Search for the cell housing the specified text and yield its [x, y] center coordinate. 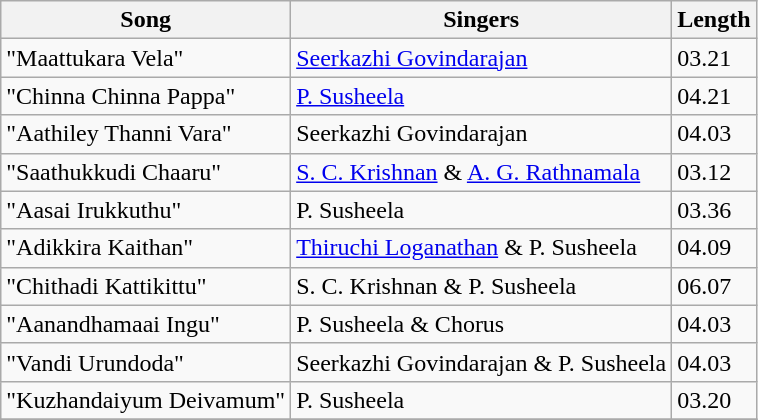
04.21 [714, 96]
S. C. Krishnan & P. Susheela [482, 286]
"Aanandhamaai Ingu" [146, 324]
Seerkazhi Govindarajan & P. Susheela [482, 362]
03.12 [714, 172]
06.07 [714, 286]
"Aasai Irukkuthu" [146, 210]
04.09 [714, 248]
"Chinna Chinna Pappa" [146, 96]
"Kuzhandaiyum Deivamum" [146, 400]
"Adikkira Kaithan" [146, 248]
Length [714, 20]
03.21 [714, 58]
"Aathiley Thanni Vara" [146, 134]
03.36 [714, 210]
Thiruchi Loganathan & P. Susheela [482, 248]
"Chithadi Kattikittu" [146, 286]
03.20 [714, 400]
"Saathukkudi Chaaru" [146, 172]
"Maattukara Vela" [146, 58]
Singers [482, 20]
S. C. Krishnan & A. G. Rathnamala [482, 172]
P. Susheela & Chorus [482, 324]
"Vandi Urundoda" [146, 362]
Song [146, 20]
